Scan for the cell matching the given text and deliver its [X, Y] coordinate at center. 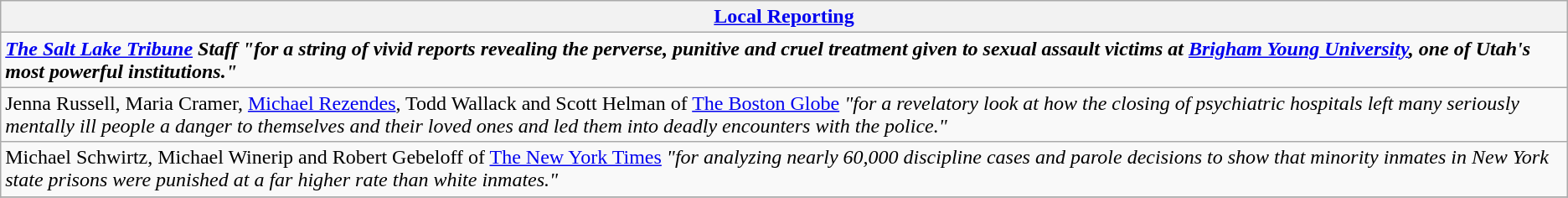
Local Reporting [784, 17]
